From the cell containing the given text, extract its center point as (x, y) coordinate. 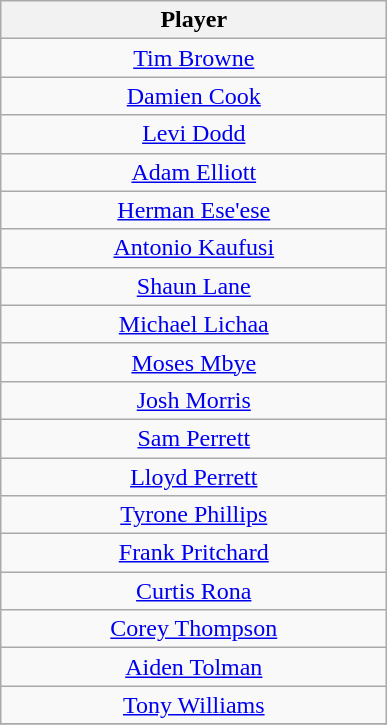
Lloyd Perrett (194, 477)
Michael Lichaa (194, 324)
Herman Ese'ese (194, 210)
Tony Williams (194, 705)
Levi Dodd (194, 134)
Josh Morris (194, 400)
Frank Pritchard (194, 553)
Moses Mbye (194, 362)
Player (194, 20)
Tim Browne (194, 58)
Curtis Rona (194, 591)
Adam Elliott (194, 172)
Sam Perrett (194, 438)
Tyrone Phillips (194, 515)
Damien Cook (194, 96)
Aiden Tolman (194, 667)
Shaun Lane (194, 286)
Antonio Kaufusi (194, 248)
Corey Thompson (194, 629)
